Return [X, Y] of the center of cell containing provided text 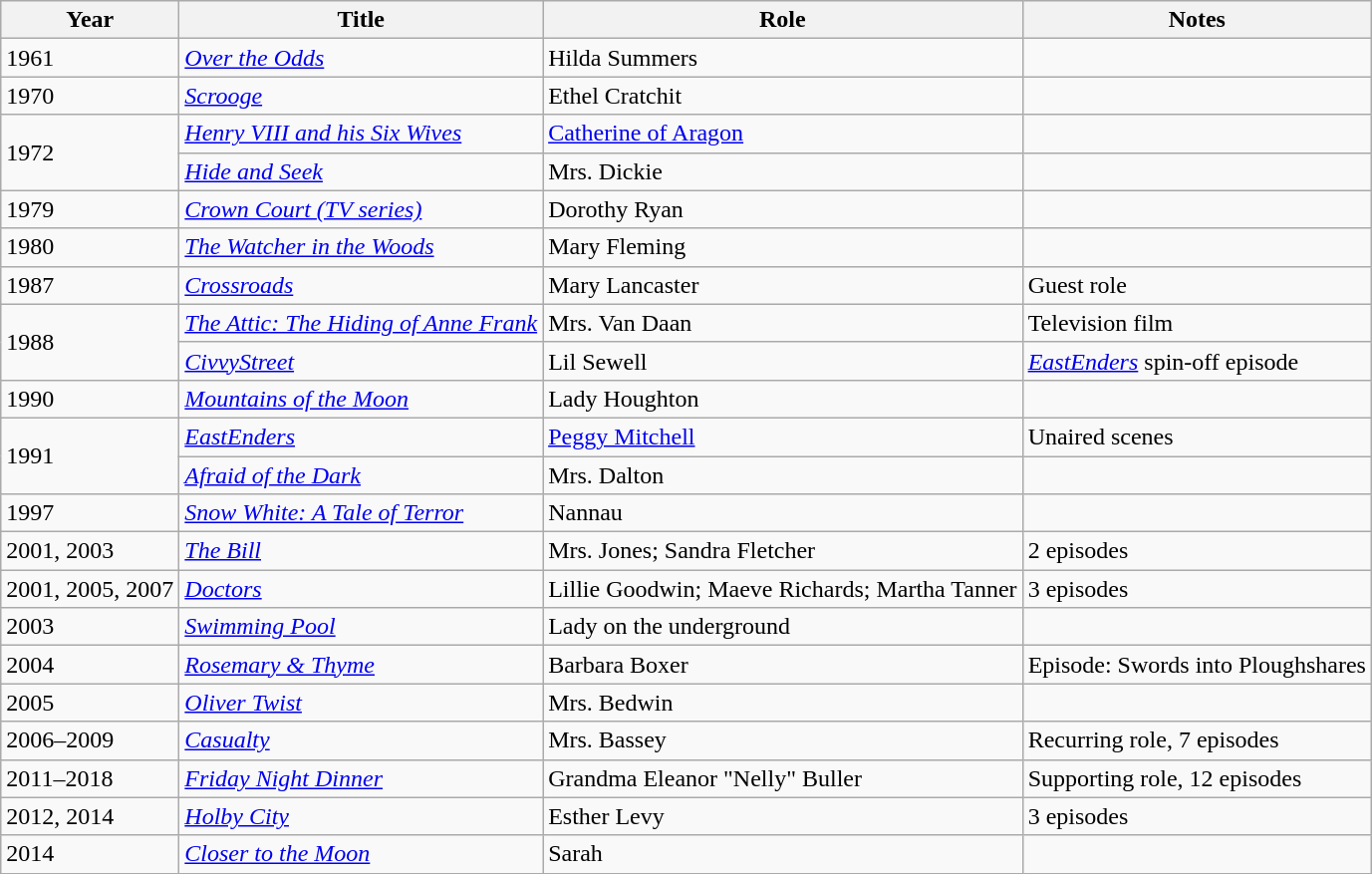
Swimming Pool [361, 627]
Lillie Goodwin; Maeve Richards; Martha Tanner [783, 589]
Year [90, 20]
Lady Houghton [783, 399]
2001, 2003 [90, 551]
Catherine of Aragon [783, 134]
1972 [90, 152]
2011–2018 [90, 778]
Mrs. Bassey [783, 740]
Lady on the underground [783, 627]
Over the Odds [361, 58]
Nannau [783, 513]
Henry VIII and his Six Wives [361, 134]
1987 [90, 285]
Crown Court (TV series) [361, 209]
Title [361, 20]
1997 [90, 513]
2 episodes [1197, 551]
Holby City [361, 816]
Mountains of the Moon [361, 399]
Closer to the Moon [361, 854]
1980 [90, 247]
2014 [90, 854]
1991 [90, 455]
Recurring role, 7 episodes [1197, 740]
CivvyStreet [361, 361]
Ethel Cratchit [783, 96]
The Watcher in the Woods [361, 247]
1988 [90, 342]
Mrs. Jones; Sandra Fletcher [783, 551]
Peggy Mitchell [783, 437]
Dorothy Ryan [783, 209]
Guest role [1197, 285]
Grandma Eleanor "Nelly" Buller [783, 778]
1970 [90, 96]
2003 [90, 627]
Esther Levy [783, 816]
Doctors [361, 589]
Notes [1197, 20]
2012, 2014 [90, 816]
Hide and Seek [361, 171]
Mrs. Dickie [783, 171]
Role [783, 20]
Television film [1197, 323]
Mrs. Van Daan [783, 323]
Episode: Swords into Ploughshares [1197, 665]
Oliver Twist [361, 703]
1990 [90, 399]
Mrs. Bedwin [783, 703]
Unaired scenes [1197, 437]
Hilda Summers [783, 58]
Snow White: A Tale of Terror [361, 513]
Mary Lancaster [783, 285]
Crossroads [361, 285]
Mrs. Dalton [783, 475]
Casualty [361, 740]
Rosemary & Thyme [361, 665]
Mary Fleming [783, 247]
Sarah [783, 854]
Afraid of the Dark [361, 475]
2006–2009 [90, 740]
The Attic: The Hiding of Anne Frank [361, 323]
Friday Night Dinner [361, 778]
EastEnders spin-off episode [1197, 361]
2001, 2005, 2007 [90, 589]
Scrooge [361, 96]
1979 [90, 209]
Supporting role, 12 episodes [1197, 778]
2004 [90, 665]
2005 [90, 703]
1961 [90, 58]
Barbara Boxer [783, 665]
EastEnders [361, 437]
The Bill [361, 551]
Lil Sewell [783, 361]
